Detect which cell encompasses the target text, then output its [x, y] center coordinate. 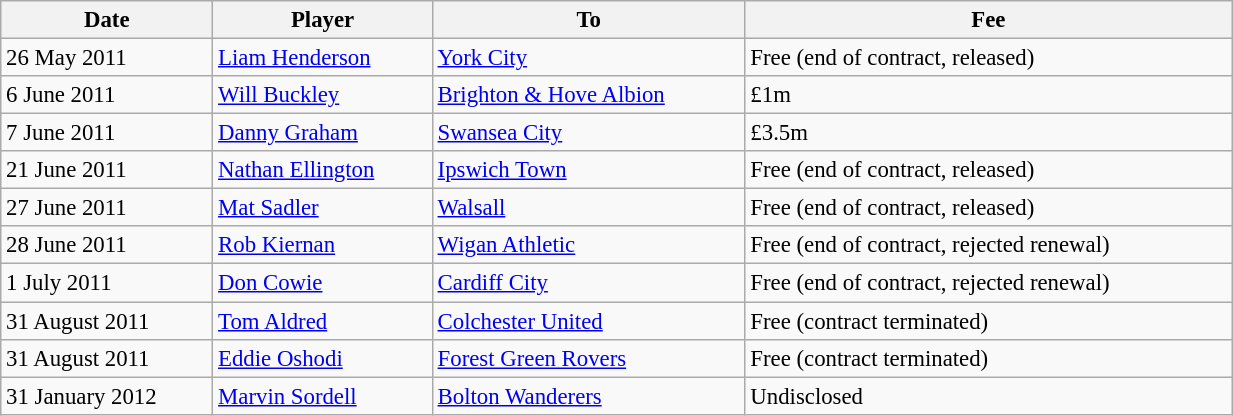
To [588, 20]
Tom Aldred [323, 321]
28 June 2011 [107, 245]
Will Buckley [323, 95]
Danny Graham [323, 133]
Colchester United [588, 321]
Liam Henderson [323, 58]
Ipswich Town [588, 170]
Cardiff City [588, 283]
Marvin Sordell [323, 396]
Mat Sadler [323, 208]
Nathan Ellington [323, 170]
Fee [988, 20]
31 January 2012 [107, 396]
Date [107, 20]
Bolton Wanderers [588, 396]
Wigan Athletic [588, 245]
Don Cowie [323, 283]
Swansea City [588, 133]
Undisclosed [988, 396]
6 June 2011 [107, 95]
1 July 2011 [107, 283]
Eddie Oshodi [323, 358]
£3.5m [988, 133]
7 June 2011 [107, 133]
Brighton & Hove Albion [588, 95]
27 June 2011 [107, 208]
Player [323, 20]
21 June 2011 [107, 170]
Walsall [588, 208]
£1m [988, 95]
York City [588, 58]
26 May 2011 [107, 58]
Forest Green Rovers [588, 358]
Rob Kiernan [323, 245]
